Scan for the cell matching the given text and deliver its (x, y) coordinate at center. 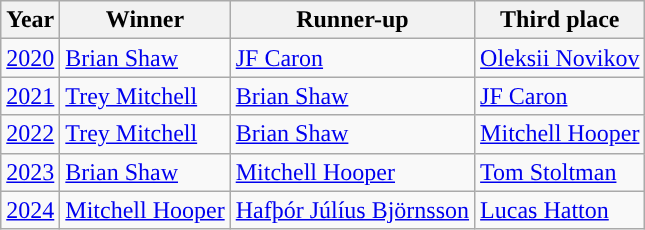
2021 (30, 96)
2022 (30, 134)
2024 (30, 210)
Hafþór Júlíus Björnsson (352, 210)
2023 (30, 172)
Winner (145, 20)
Tom Stoltman (560, 172)
Third place (560, 20)
Oleksii Novikov (560, 58)
Lucas Hatton (560, 210)
Runner-up (352, 20)
2020 (30, 58)
Year (30, 20)
